Identify which cell holds the provided text, then report its (X, Y) central coordinate. 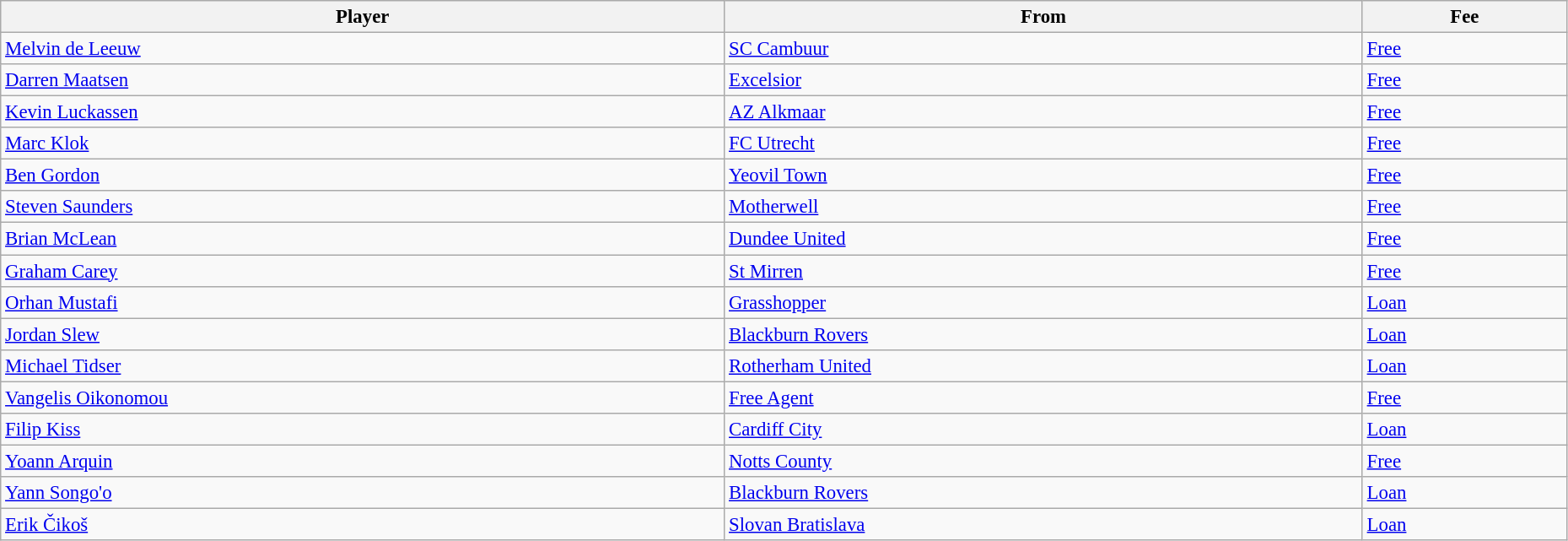
Brian McLean (363, 239)
Fee (1464, 17)
Player (363, 17)
Free Agent (1044, 398)
AZ Alkmaar (1044, 112)
Graham Carey (363, 271)
Orhan Mustafi (363, 302)
Dundee United (1044, 239)
Motherwell (1044, 207)
Slovan Bratislava (1044, 524)
From (1044, 17)
Erik Čikoš (363, 524)
Grasshopper (1044, 302)
Michael Tidser (363, 365)
Kevin Luckassen (363, 112)
Vangelis Oikonomou (363, 398)
Rotherham United (1044, 365)
Jordan Slew (363, 334)
Yeovil Town (1044, 176)
Notts County (1044, 461)
Ben Gordon (363, 176)
St Mirren (1044, 271)
SC Cambuur (1044, 49)
Excelsior (1044, 80)
FC Utrecht (1044, 143)
Marc Klok (363, 143)
Melvin de Leeuw (363, 49)
Filip Kiss (363, 430)
Yoann Arquin (363, 461)
Yann Songo'o (363, 493)
Darren Maatsen (363, 80)
Steven Saunders (363, 207)
Cardiff City (1044, 430)
